Return the (x, y) coordinate for the center point of the cell that contains the specified text.  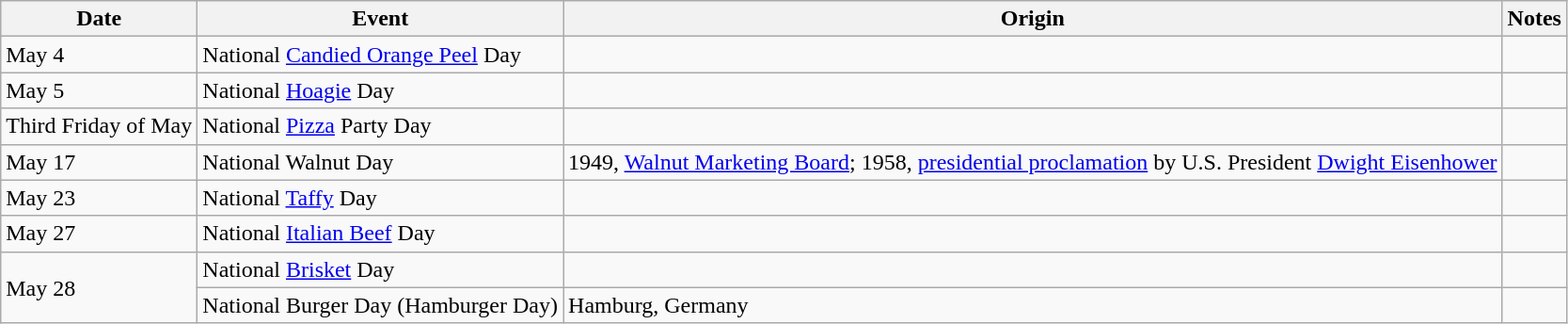
Event (380, 19)
National Taffy Day (380, 198)
May 5 (100, 90)
National Burger Day (Hamburger Day) (380, 305)
May 4 (100, 55)
May 28 (100, 287)
Third Friday of May (100, 126)
National Candied Orange Peel Day (380, 55)
National Walnut Day (380, 162)
May 17 (100, 162)
Hamburg, Germany (1033, 305)
1949, Walnut Marketing Board; 1958, presidential proclamation by U.S. President Dwight Eisenhower (1033, 162)
National Brisket Day (380, 269)
May 23 (100, 198)
Origin (1033, 19)
May 27 (100, 234)
Date (100, 19)
National Hoagie Day (380, 90)
Notes (1534, 19)
National Italian Beef Day (380, 234)
National Pizza Party Day (380, 126)
